Detect which cell encompasses the target text, then output its [x, y] center coordinate. 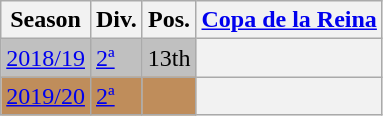
Pos. [169, 20]
2019/20 [46, 96]
2018/19 [46, 58]
Copa de la Reina [289, 20]
Season [46, 20]
13th [169, 58]
Div. [116, 20]
